Provide the (x, y) coordinate of the cell's center where the given text is located.  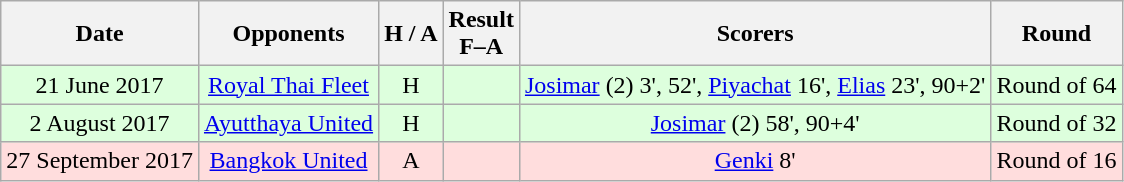
H / A (411, 34)
Josimar (2) 58', 90+4' (755, 123)
Opponents (288, 34)
Josimar (2) 3', 52', Piyachat 16', Elias 23', 90+2' (755, 85)
Ayutthaya United (288, 123)
Genki 8' (755, 161)
Scorers (755, 34)
Round of 64 (1056, 85)
27 September 2017 (100, 161)
2 August 2017 (100, 123)
Date (100, 34)
ResultF–A (481, 34)
A (411, 161)
Royal Thai Fleet (288, 85)
Round of 32 (1056, 123)
Round of 16 (1056, 161)
Round (1056, 34)
Bangkok United (288, 161)
21 June 2017 (100, 85)
